Search for the cell housing the specified text and yield its [X, Y] center coordinate. 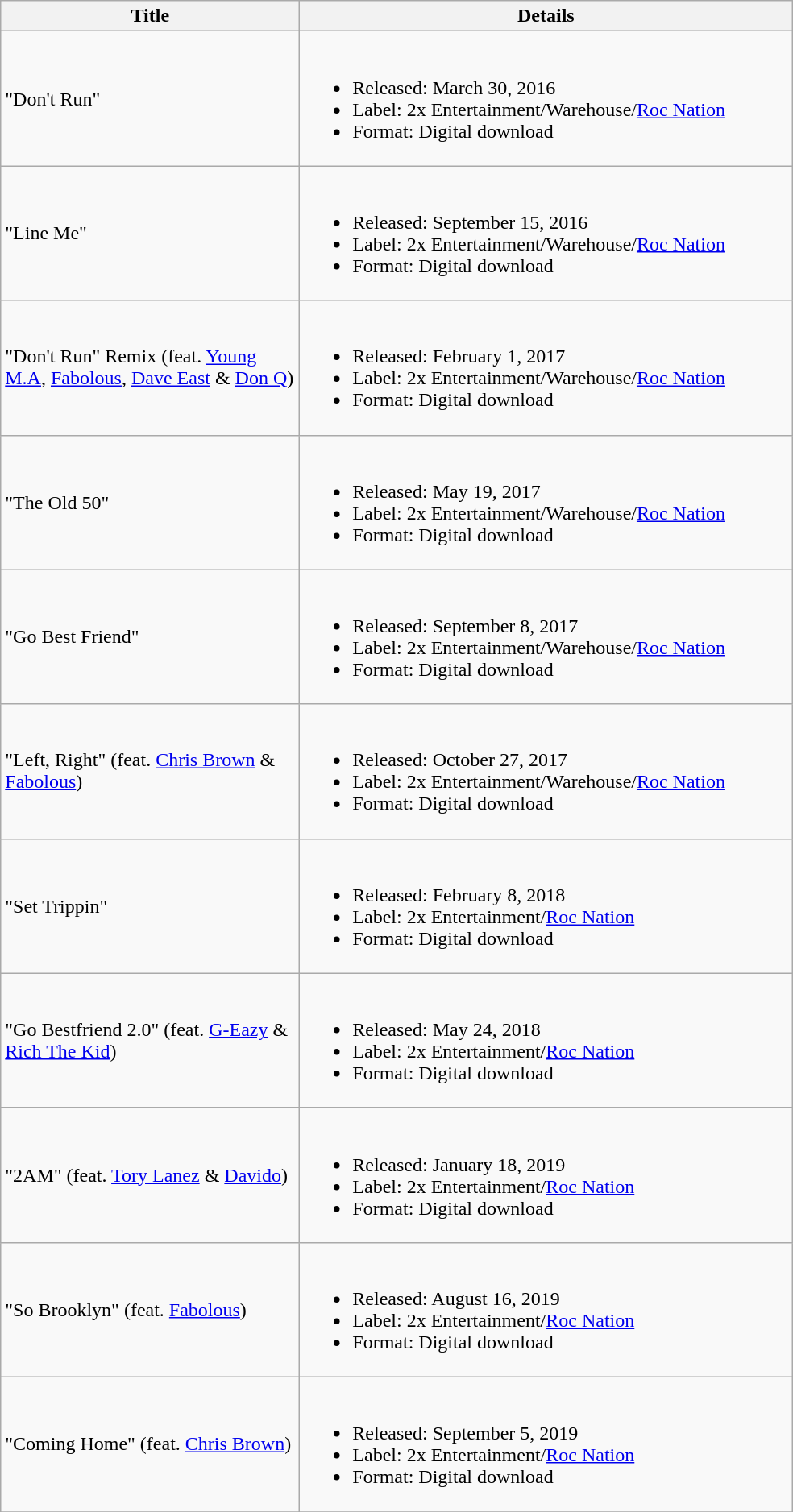
Details [546, 16]
Released: September 5, 2019Label: 2x Entertainment/Roc NationFormat: Digital download [546, 1444]
Title [150, 16]
Released: February 1, 2017Label: 2x Entertainment/Warehouse/Roc NationFormat: Digital download [546, 367]
Released: October 27, 2017Label: 2x Entertainment/Warehouse/Roc NationFormat: Digital download [546, 772]
"Left, Right" (feat. Chris Brown & Fabolous) [150, 772]
"Go Bestfriend 2.0" (feat. G-Eazy & Rich The Kid) [150, 1041]
"Go Best Friend" [150, 636]
"Don't Run" Remix (feat. Young M.A, Fabolous, Dave East & Don Q) [150, 367]
"Set Trippin" [150, 905]
"Don't Run" [150, 98]
Released: March 30, 2016Label: 2x Entertainment/Warehouse/Roc NationFormat: Digital download [546, 98]
Released: May 24, 2018Label: 2x Entertainment/Roc NationFormat: Digital download [546, 1041]
"The Old 50" [150, 503]
Released: January 18, 2019Label: 2x Entertainment/Roc NationFormat: Digital download [546, 1174]
Released: August 16, 2019Label: 2x Entertainment/Roc NationFormat: Digital download [546, 1310]
"Line Me" [150, 234]
Released: May 19, 2017Label: 2x Entertainment/Warehouse/Roc NationFormat: Digital download [546, 503]
Released: September 8, 2017Label: 2x Entertainment/Warehouse/Roc NationFormat: Digital download [546, 636]
"So Brooklyn" (feat. Fabolous) [150, 1310]
"2AM" (feat. Tory Lanez & Davido) [150, 1174]
Released: September 15, 2016Label: 2x Entertainment/Warehouse/Roc NationFormat: Digital download [546, 234]
Released: February 8, 2018Label: 2x Entertainment/Roc NationFormat: Digital download [546, 905]
"Coming Home" (feat. Chris Brown) [150, 1444]
